Provide the [x, y] coordinate of the cell's center where the given text is located.  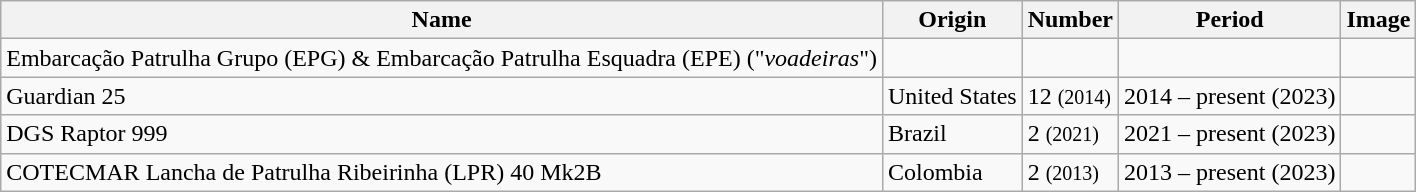
COTECMAR Lancha de Patrulha Ribeirinha (LPR) 40 Mk2B [442, 172]
2021 – present (2023) [1230, 134]
Origin [952, 20]
Brazil [952, 134]
Image [1378, 20]
12 (2014) [1070, 96]
Colombia [952, 172]
2013 – present (2023) [1230, 172]
Period [1230, 20]
2 (2013) [1070, 172]
Embarcação Patrulha Grupo (EPG) & Embarcação Patrulha Esquadra (EPE) ("voadeiras") [442, 58]
Guardian 25 [442, 96]
2014 – present (2023) [1230, 96]
Name [442, 20]
DGS Raptor 999 [442, 134]
2 (2021) [1070, 134]
Number [1070, 20]
United States [952, 96]
